Identify which cell holds the provided text, then report its [X, Y] central coordinate. 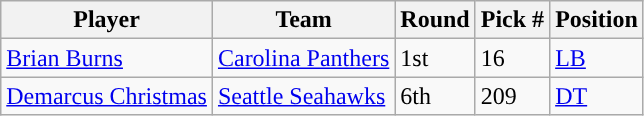
Position [597, 20]
6th [435, 96]
Seattle Seahawks [303, 96]
Carolina Panthers [303, 58]
1st [435, 58]
209 [512, 96]
Pick # [512, 20]
Team [303, 20]
Demarcus Christmas [107, 96]
16 [512, 58]
LB [597, 58]
Brian Burns [107, 58]
Round [435, 20]
Player [107, 20]
DT [597, 96]
